Detect which cell encompasses the target text, then output its [x, y] center coordinate. 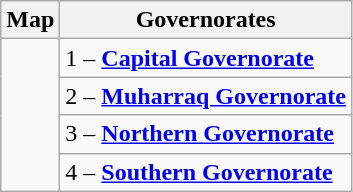
4 – Southern Governorate [206, 172]
Map [30, 20]
3 – Northern Governorate [206, 134]
1 – Capital Governorate [206, 58]
2 – Muharraq Governorate [206, 96]
Governorates [206, 20]
